Locate the cell with the specified text and output its (x, y) center coordinate. 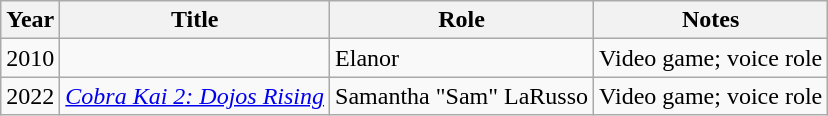
Cobra Kai 2: Dojos Rising (195, 96)
Notes (711, 20)
2022 (30, 96)
Elanor (462, 58)
Samantha "Sam" LaRusso (462, 96)
Title (195, 20)
Year (30, 20)
Role (462, 20)
2010 (30, 58)
